Detect which cell encompasses the target text, then output its (X, Y) center coordinate. 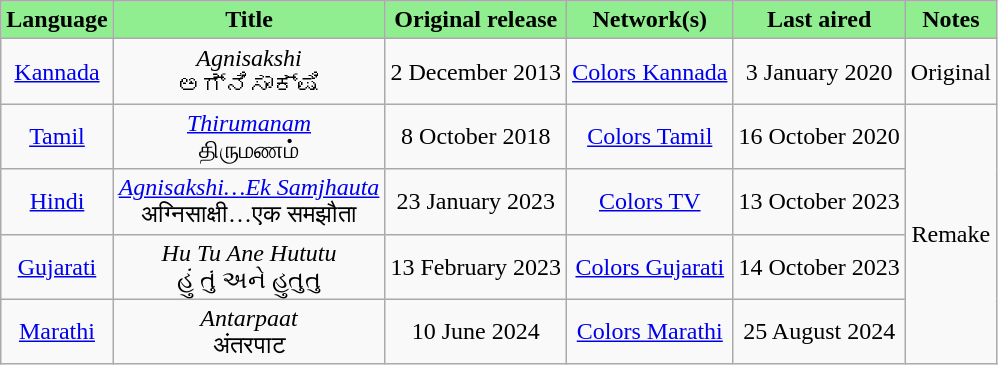
Language (57, 20)
Agnisakshi…Ek Samjhauta अग्निसाक्षी…एक समझौता (249, 202)
Kannada (57, 72)
Antarpaat अंतरपाट (249, 332)
Colors Kannada (650, 72)
Hindi (57, 202)
Notes (950, 20)
3 January 2020 (819, 72)
Colors Tamil (650, 136)
Gujarati (57, 266)
Marathi (57, 332)
Network(s) (650, 20)
13 October 2023 (819, 202)
Original (950, 72)
Agnisakshi ಅಗ್ನಿಸಾಕ್ಷಿ (249, 72)
Title (249, 20)
Colors TV (650, 202)
8 October 2018 (476, 136)
Colors Marathi (650, 332)
Remake (950, 234)
Colors Gujarati (650, 266)
Tamil (57, 136)
Thirumanam திருமணம் (249, 136)
25 August 2024 (819, 332)
10 June 2024 (476, 332)
23 January 2023 (476, 202)
Original release (476, 20)
16 October 2020 (819, 136)
14 October 2023 (819, 266)
Hu Tu Ane Hututu હું તું અને હુતુતુ (249, 266)
2 December 2013 (476, 72)
13 February 2023 (476, 266)
Last aired (819, 20)
